Determine the (x, y) coordinate at the center of the cell enclosing the given text.  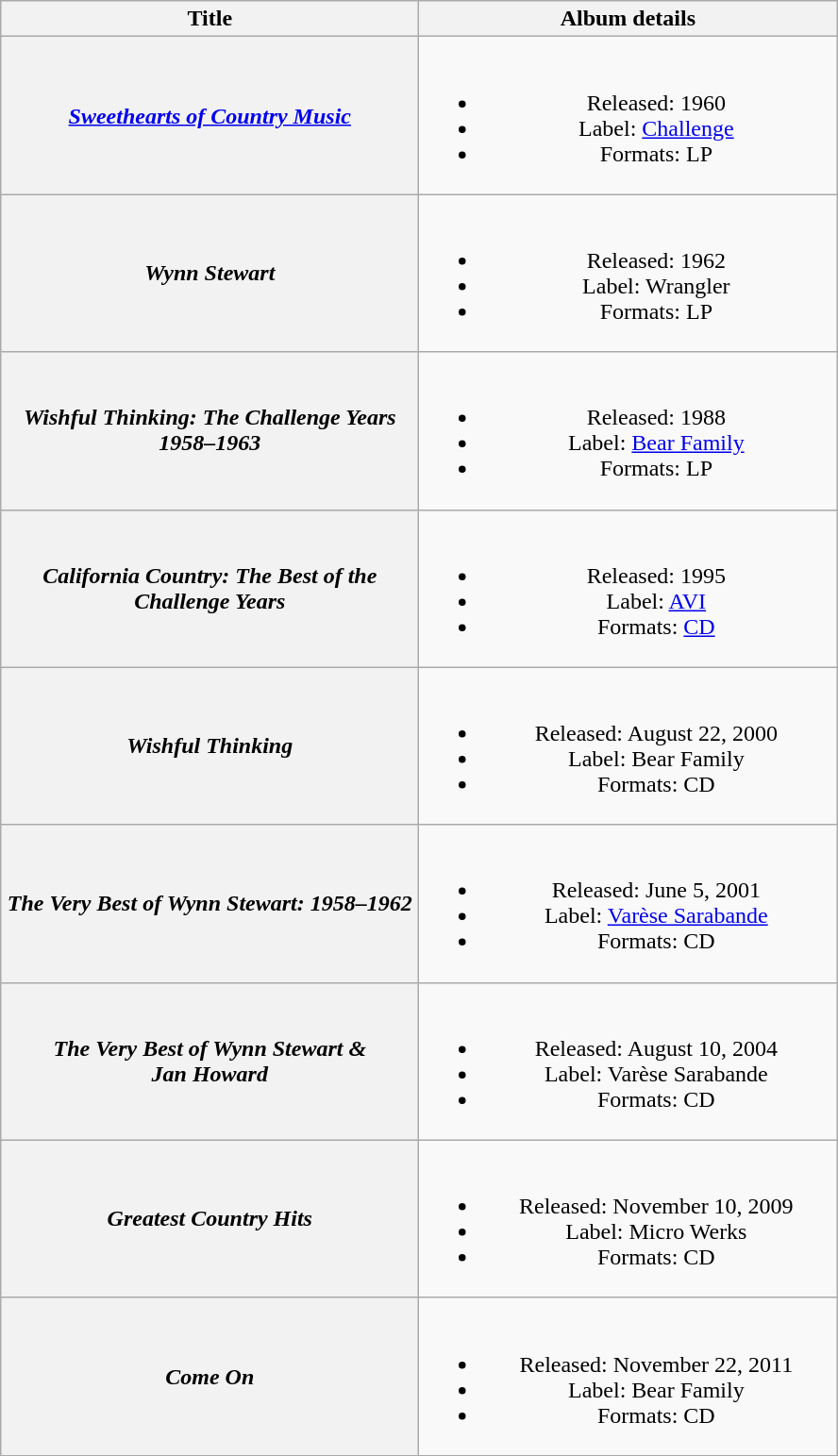
Released: 1962Label: WranglerFormats: LP (628, 274)
The Very Best of Wynn Stewart: 1958–1962 (209, 904)
Wishful Thinking: The Challenge Years 1958–1963 (209, 430)
Released: November 10, 2009Label: Micro WerksFormats: CD (628, 1219)
Album details (628, 19)
Released: 1995Label: AVIFormats: CD (628, 589)
Title (209, 19)
Released: November 22, 2011Label: Bear FamilyFormats: CD (628, 1376)
Released: June 5, 2001Label: Varèse SarabandeFormats: CD (628, 904)
Released: 1988Label: Bear FamilyFormats: LP (628, 430)
Sweethearts of Country Music (209, 115)
California Country: The Best of theChallenge Years (209, 589)
Released: August 10, 2004Label: Varèse SarabandeFormats: CD (628, 1061)
Wishful Thinking (209, 745)
Wynn Stewart (209, 274)
Released: 1960Label: ChallengeFormats: LP (628, 115)
The Very Best of Wynn Stewart &Jan Howard (209, 1061)
Come On (209, 1376)
Released: August 22, 2000Label: Bear FamilyFormats: CD (628, 745)
Greatest Country Hits (209, 1219)
